Output the (x, y) coordinate of the center of the cell containing the given text.  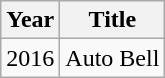
Title (112, 20)
2016 (30, 58)
Auto Bell (112, 58)
Year (30, 20)
